Return the [X, Y] coordinate for the center point of the cell that contains the specified text.  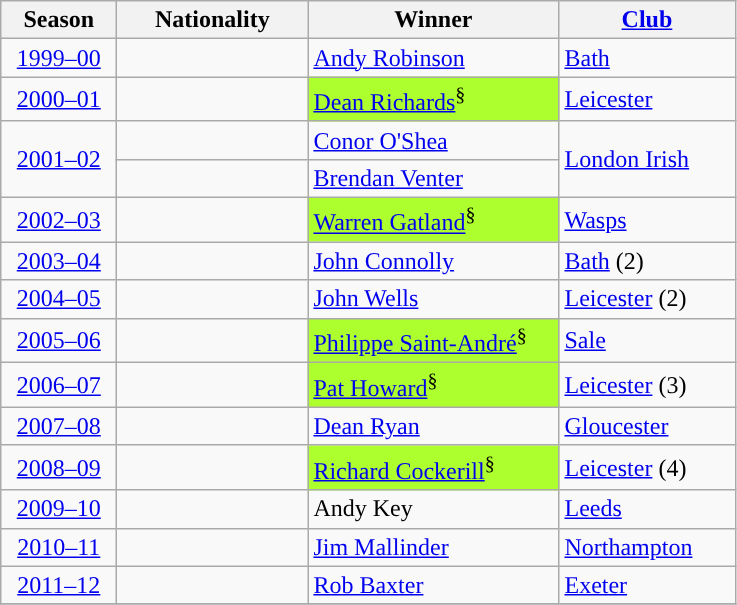
Richard Cockerill§ [434, 468]
Leicester (2) [647, 299]
Leicester [647, 100]
John Connolly [434, 261]
Warren Gatland§ [434, 220]
2001–02 [59, 159]
John Wells [434, 299]
2008–09 [59, 468]
2004–05 [59, 299]
2005–06 [59, 340]
Andy Key [434, 509]
Brendan Venter [434, 178]
London Irish [647, 159]
2000–01 [59, 100]
2006–07 [59, 386]
Nationality [212, 20]
Rob Baxter [434, 585]
Pat Howard§ [434, 386]
2009–10 [59, 509]
Conor O'Shea [434, 140]
Exeter [647, 585]
1999–00 [59, 58]
2002–03 [59, 220]
Northampton [647, 547]
Leicester (3) [647, 386]
Gloucester [647, 426]
Philippe Saint-André§ [434, 340]
Bath (2) [647, 261]
Jim Mallinder [434, 547]
Season [59, 20]
Winner [434, 20]
Dean Ryan [434, 426]
Wasps [647, 220]
Club [647, 20]
2010–11 [59, 547]
2003–04 [59, 261]
Sale [647, 340]
Dean Richards§ [434, 100]
Leeds [647, 509]
Bath [647, 58]
Leicester (4) [647, 468]
2007–08 [59, 426]
Andy Robinson [434, 58]
2011–12 [59, 585]
